Scan for the cell matching the given text and deliver its (X, Y) coordinate at center. 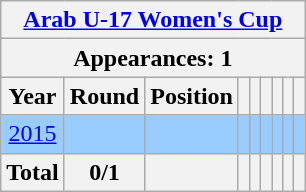
Total (33, 172)
0/1 (104, 172)
Round (104, 96)
Position (192, 96)
Year (33, 96)
Appearances: 1 (153, 58)
2015 (33, 134)
Arab U-17 Women's Cup (153, 20)
